Scan for the cell matching the given text and deliver its [x, y] coordinate at center. 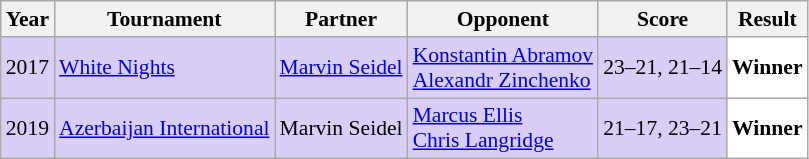
Azerbaijan International [164, 128]
2019 [28, 128]
23–21, 21–14 [662, 68]
Konstantin Abramov Alexandr Zinchenko [504, 68]
Year [28, 19]
Partner [342, 19]
Tournament [164, 19]
White Nights [164, 68]
Opponent [504, 19]
2017 [28, 68]
Result [768, 19]
Score [662, 19]
Marcus Ellis Chris Langridge [504, 128]
21–17, 23–21 [662, 128]
